Pinpoint the cell where the given text exists, returning its (X, Y) midpoint coordinate. 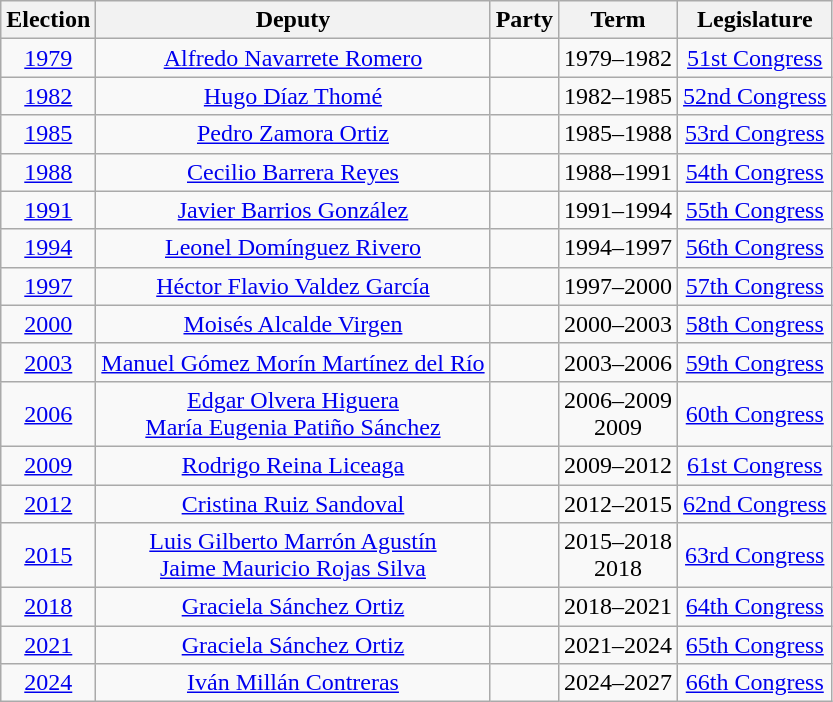
63rd Congress (755, 556)
1991–1994 (618, 210)
Héctor Flavio Valdez García (293, 286)
1979 (48, 58)
1997–2000 (618, 286)
53rd Congress (755, 134)
2003–2006 (618, 362)
58th Congress (755, 324)
60th Congress (755, 414)
62nd Congress (755, 503)
1994–1997 (618, 248)
2009–2012 (618, 465)
1982 (48, 96)
Term (618, 20)
2000 (48, 324)
1985–1988 (618, 134)
Alfredo Navarrete Romero (293, 58)
Cristina Ruiz Sandoval (293, 503)
54th Congress (755, 172)
1994 (48, 248)
Iván Millán Contreras (293, 683)
2018 (48, 607)
2006–20092009 (618, 414)
2024–2027 (618, 683)
Legislature (755, 20)
Edgar Olvera HigueraMaría Eugenia Patiño Sánchez (293, 414)
2006 (48, 414)
59th Congress (755, 362)
2000–2003 (618, 324)
Leonel Domínguez Rivero (293, 248)
2015 (48, 556)
1997 (48, 286)
51st Congress (755, 58)
66th Congress (755, 683)
Manuel Gómez Morín Martínez del Río (293, 362)
Hugo Díaz Thomé (293, 96)
2015–20182018 (618, 556)
52nd Congress (755, 96)
2021 (48, 645)
2024 (48, 683)
55th Congress (755, 210)
Election (48, 20)
56th Congress (755, 248)
1979–1982 (618, 58)
2012 (48, 503)
57th Congress (755, 286)
Cecilio Barrera Reyes (293, 172)
1985 (48, 134)
2021–2024 (618, 645)
2009 (48, 465)
1991 (48, 210)
65th Congress (755, 645)
Party (524, 20)
1988 (48, 172)
61st Congress (755, 465)
2003 (48, 362)
Rodrigo Reina Liceaga (293, 465)
Luis Gilberto Marrón AgustínJaime Mauricio Rojas Silva (293, 556)
2018–2021 (618, 607)
2012–2015 (618, 503)
Pedro Zamora Ortiz (293, 134)
64th Congress (755, 607)
1982–1985 (618, 96)
Deputy (293, 20)
Javier Barrios González (293, 210)
Moisés Alcalde Virgen (293, 324)
1988–1991 (618, 172)
